Provide the (x, y) coordinate of the cell's center where the given text is located.  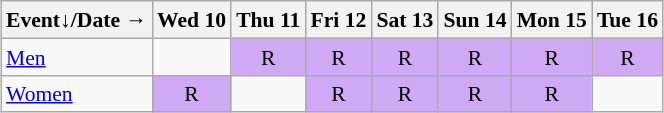
Tue 16 (628, 20)
Event↓/Date → (76, 20)
Women (76, 94)
Mon 15 (552, 20)
Sun 14 (474, 20)
Wed 10 (192, 20)
Men (76, 56)
Sat 13 (404, 20)
Thu 11 (268, 20)
Fri 12 (338, 20)
